Return [X, Y] of the center of cell containing provided text 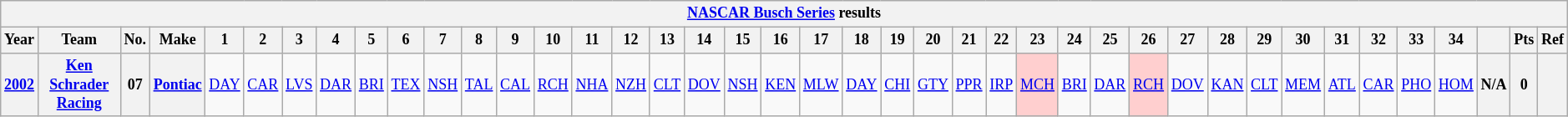
NASCAR Busch Series results [784, 13]
Make [177, 40]
Ken Schrader Racing [78, 84]
N/A [1494, 84]
2002 [20, 84]
CAL [516, 84]
ATL [1342, 84]
5 [371, 40]
23 [1038, 40]
IRP [1002, 84]
17 [822, 40]
22 [1002, 40]
10 [553, 40]
27 [1187, 40]
No. [135, 40]
9 [516, 40]
12 [631, 40]
Pontiac [177, 84]
6 [406, 40]
KAN [1227, 84]
NHA [592, 84]
MLW [822, 84]
HOM [1456, 84]
8 [478, 40]
31 [1342, 40]
07 [135, 84]
24 [1074, 40]
CHI [898, 84]
NZH [631, 84]
30 [1303, 40]
4 [336, 40]
TAL [478, 84]
32 [1378, 40]
MCH [1038, 84]
TEX [406, 84]
29 [1264, 40]
Pts [1525, 40]
PPR [969, 84]
PHO [1416, 84]
28 [1227, 40]
21 [969, 40]
18 [862, 40]
25 [1110, 40]
2 [263, 40]
KEN [781, 84]
3 [299, 40]
20 [933, 40]
14 [704, 40]
15 [743, 40]
1 [225, 40]
LVS [299, 84]
Ref [1553, 40]
Year [20, 40]
MEM [1303, 84]
GTY [933, 84]
Team [78, 40]
7 [443, 40]
16 [781, 40]
19 [898, 40]
0 [1525, 84]
11 [592, 40]
26 [1149, 40]
13 [666, 40]
34 [1456, 40]
33 [1416, 40]
